Provide the [x, y] coordinate of the cell's center where the given text is located.  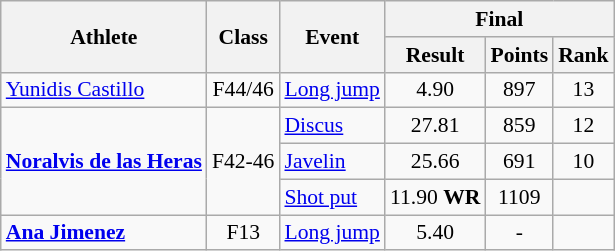
F44/46 [243, 90]
Points [519, 55]
1109 [519, 197]
10 [584, 162]
Class [243, 36]
13 [584, 90]
11.90 WR [435, 197]
Javelin [332, 162]
691 [519, 162]
27.81 [435, 126]
4.90 [435, 90]
Event [332, 36]
Noralvis de las Heras [104, 162]
F13 [243, 233]
Ana Jimenez [104, 233]
5.40 [435, 233]
- [519, 233]
Athlete [104, 36]
12 [584, 126]
859 [519, 126]
Final [500, 19]
Rank [584, 55]
Result [435, 55]
25.66 [435, 162]
897 [519, 90]
Yunidis Castillo [104, 90]
Shot put [332, 197]
Discus [332, 126]
F42-46 [243, 162]
